Capture the cell that displays the provided text and extract its (x, y) central coordinate. 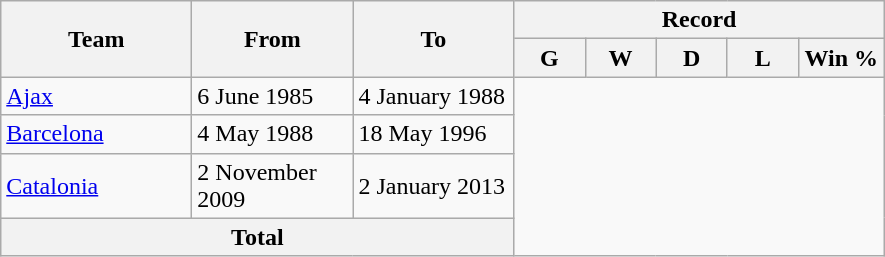
2 November 2009 (272, 186)
W (620, 58)
G (550, 58)
From (272, 39)
Team (96, 39)
Barcelona (96, 134)
Ajax (96, 96)
6 June 1985 (272, 96)
Record (699, 20)
Total (258, 237)
4 May 1988 (272, 134)
To (434, 39)
L (762, 58)
2 January 2013 (434, 186)
Catalonia (96, 186)
18 May 1996 (434, 134)
D (692, 58)
Win % (841, 58)
4 January 1988 (434, 96)
